Capture the cell that displays the provided text and extract its (x, y) central coordinate. 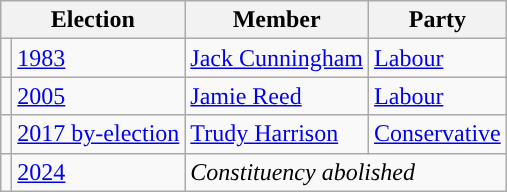
Member (277, 20)
2024 (98, 172)
Election (93, 20)
Party (438, 20)
Jack Cunningham (277, 58)
2017 by-election (98, 134)
Jamie Reed (277, 96)
2005 (98, 96)
Constituency abolished (346, 172)
1983 (98, 58)
Conservative (438, 134)
Trudy Harrison (277, 134)
